Output the [X, Y] coordinate of the center of the cell containing the given text.  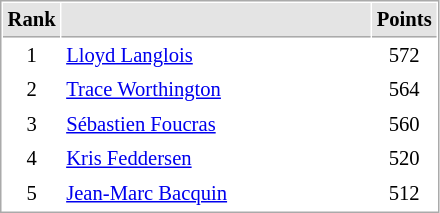
5 [32, 194]
564 [404, 90]
Sébastien Foucras [216, 124]
572 [404, 56]
560 [404, 124]
Trace Worthington [216, 90]
520 [404, 158]
3 [32, 124]
Jean-Marc Bacquin [216, 194]
4 [32, 158]
Lloyd Langlois [216, 56]
Kris Feddersen [216, 158]
Rank [32, 20]
Points [404, 20]
2 [32, 90]
512 [404, 194]
1 [32, 56]
